Provide the (X, Y) coordinate of the cell's center where the given text is located.  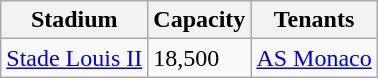
Capacity (200, 20)
18,500 (200, 58)
Tenants (314, 20)
Stadium (74, 20)
AS Monaco (314, 58)
Stade Louis II (74, 58)
